Scan for the cell matching the given text and deliver its (X, Y) coordinate at center. 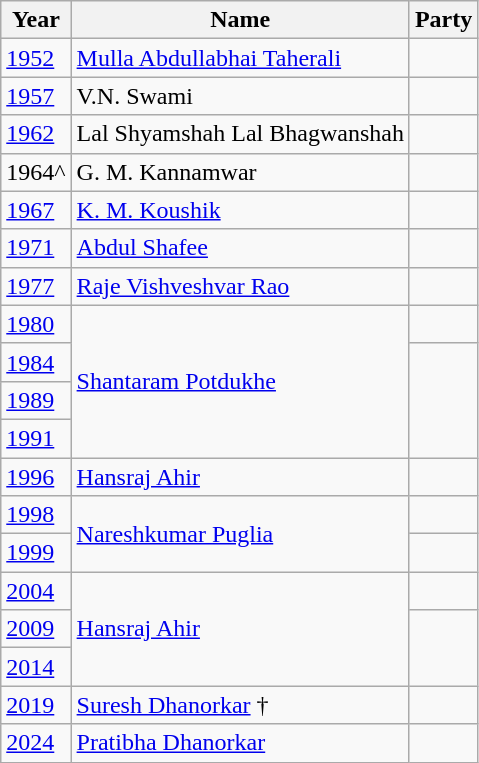
Suresh Dhanorkar † (240, 705)
Nareshkumar Puglia (240, 534)
Party (443, 20)
1957 (36, 96)
K. M. Koushik (240, 210)
1991 (36, 438)
2019 (36, 705)
2014 (36, 667)
Abdul Shafee (240, 248)
1989 (36, 400)
2004 (36, 591)
1984 (36, 362)
1964^ (36, 172)
Mulla Abdullabhai Taherali (240, 58)
Year (36, 20)
Name (240, 20)
1996 (36, 477)
1952 (36, 58)
2024 (36, 743)
1977 (36, 286)
V.N. Swami (240, 96)
1962 (36, 134)
1967 (36, 210)
1980 (36, 324)
Raje Vishveshvar Rao (240, 286)
2009 (36, 629)
1998 (36, 515)
Pratibha Dhanorkar (240, 743)
1971 (36, 248)
Shantaram Potdukhe (240, 381)
Lal Shyamshah Lal Bhagwanshah (240, 134)
1999 (36, 553)
G. M. Kannamwar (240, 172)
